Search for the cell housing the specified text and yield its [x, y] center coordinate. 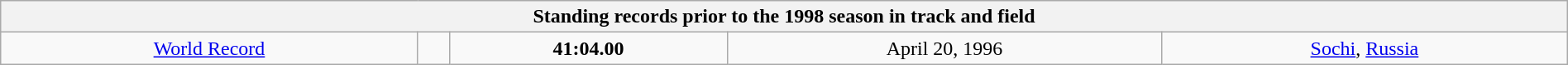
World Record [209, 48]
Sochi, Russia [1365, 48]
Standing records prior to the 1998 season in track and field [784, 17]
41:04.00 [588, 48]
April 20, 1996 [944, 48]
